Return [x, y] of the center of cell containing provided text 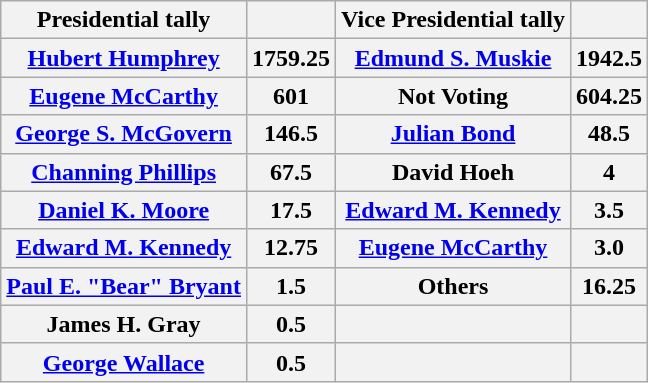
1759.25 [290, 58]
Channing Phillips [124, 172]
601 [290, 96]
48.5 [610, 134]
3.5 [610, 210]
604.25 [610, 96]
Presidential tally [124, 20]
146.5 [290, 134]
1942.5 [610, 58]
Not Voting [454, 96]
Daniel K. Moore [124, 210]
Vice Presidential tally [454, 20]
17.5 [290, 210]
Hubert Humphrey [124, 58]
4 [610, 172]
George S. McGovern [124, 134]
12.75 [290, 248]
Paul E. "Bear" Bryant [124, 286]
David Hoeh [454, 172]
James H. Gray [124, 324]
67.5 [290, 172]
1.5 [290, 286]
16.25 [610, 286]
Julian Bond [454, 134]
Others [454, 286]
Edmund S. Muskie [454, 58]
George Wallace [124, 362]
3.0 [610, 248]
